Capture the cell that displays the provided text and extract its [X, Y] central coordinate. 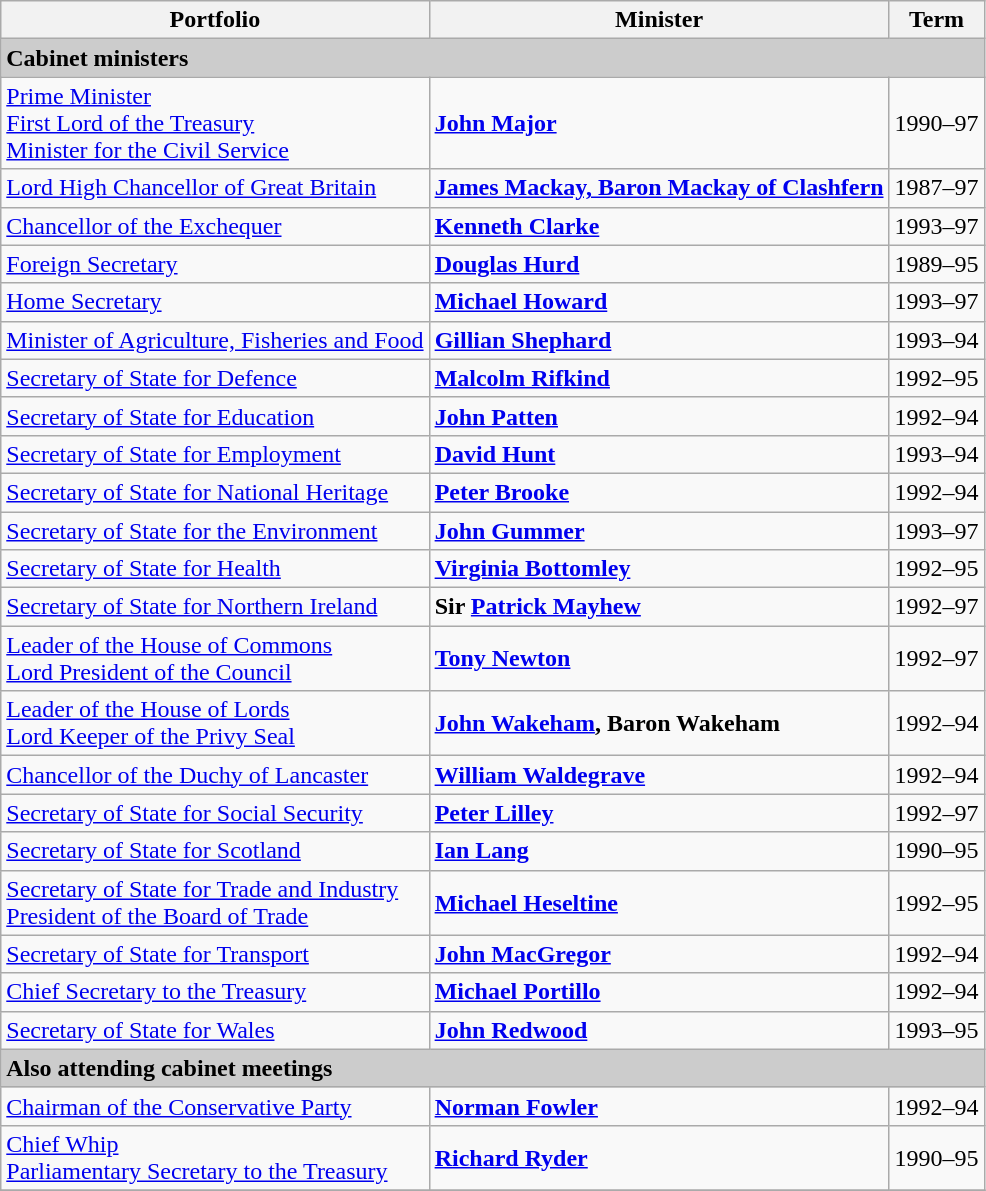
Foreign Secretary [215, 264]
Secretary of State for Trade and IndustryPresident of the Board of Trade [215, 902]
Secretary of State for Health [215, 569]
John MacGregor [659, 954]
Secretary of State for National Heritage [215, 492]
Secretary of State for Transport [215, 954]
Secretary of State for Wales [215, 1030]
Gillian Shephard [659, 340]
Kenneth Clarke [659, 226]
Ian Lang [659, 851]
Chief Secretary to the Treasury [215, 992]
Michael Portillo [659, 992]
David Hunt [659, 454]
Michael Heseltine [659, 902]
Secretary of State for Scotland [215, 851]
Douglas Hurd [659, 264]
Chairman of the Conservative Party [215, 1106]
Richard Ryder [659, 1158]
Chancellor of the Duchy of Lancaster [215, 775]
John Gummer [659, 531]
Also attending cabinet meetings [492, 1068]
Norman Fowler [659, 1106]
Secretary of State for Defence [215, 378]
Home Secretary [215, 302]
John Redwood [659, 1030]
Virginia Bottomley [659, 569]
Chief WhipParliamentary Secretary to the Treasury [215, 1158]
John Patten [659, 416]
Secretary of State for Social Security [215, 813]
Minister of Agriculture, Fisheries and Food [215, 340]
William Waldegrave [659, 775]
John Wakeham, Baron Wakeham [659, 724]
Peter Lilley [659, 813]
Minister [659, 20]
1990–97 [936, 123]
Sir Patrick Mayhew [659, 607]
Secretary of State for Employment [215, 454]
Cabinet ministers [492, 58]
Lord High Chancellor of Great Britain [215, 188]
1993–95 [936, 1030]
1989–95 [936, 264]
Michael Howard [659, 302]
Leader of the House of CommonsLord President of the Council [215, 658]
1987–97 [936, 188]
Malcolm Rifkind [659, 378]
Secretary of State for Northern Ireland [215, 607]
Portfolio [215, 20]
Chancellor of the Exchequer [215, 226]
Peter Brooke [659, 492]
John Major [659, 123]
Term [936, 20]
Secretary of State for Education [215, 416]
James Mackay, Baron Mackay of Clashfern [659, 188]
Tony Newton [659, 658]
Leader of the House of LordsLord Keeper of the Privy Seal [215, 724]
Secretary of State for the Environment [215, 531]
Prime MinisterFirst Lord of the TreasuryMinister for the Civil Service [215, 123]
